Scan for the cell matching the given text and deliver its (x, y) coordinate at center. 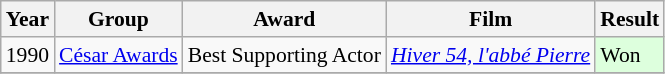
1990 (28, 55)
Result (630, 19)
Won (630, 55)
Film (490, 19)
Award (284, 19)
César Awards (118, 55)
Best Supporting Actor (284, 55)
Hiver 54, l'abbé Pierre (490, 55)
Group (118, 19)
Year (28, 19)
